From the cell containing the given text, extract its center point as (x, y) coordinate. 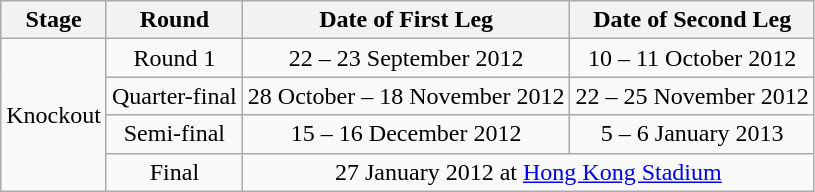
Round (174, 20)
28 October – 18 November 2012 (406, 96)
Knockout (54, 115)
15 – 16 December 2012 (406, 134)
22 – 25 November 2012 (692, 96)
Round 1 (174, 58)
10 – 11 October 2012 (692, 58)
22 – 23 September 2012 (406, 58)
Date of First Leg (406, 20)
27 January 2012 at Hong Kong Stadium (528, 172)
Date of Second Leg (692, 20)
Quarter-final (174, 96)
Stage (54, 20)
Final (174, 172)
Semi-final (174, 134)
5 – 6 January 2013 (692, 134)
